Locate the cell with the specified text and output its (x, y) center coordinate. 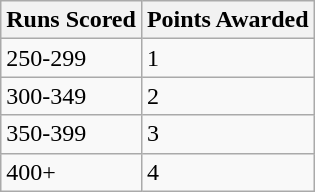
2 (228, 96)
350-399 (72, 134)
Runs Scored (72, 20)
1 (228, 58)
Points Awarded (228, 20)
4 (228, 172)
3 (228, 134)
300-349 (72, 96)
250-299 (72, 58)
400+ (72, 172)
